Scan for the cell matching the given text and deliver its [x, y] coordinate at center. 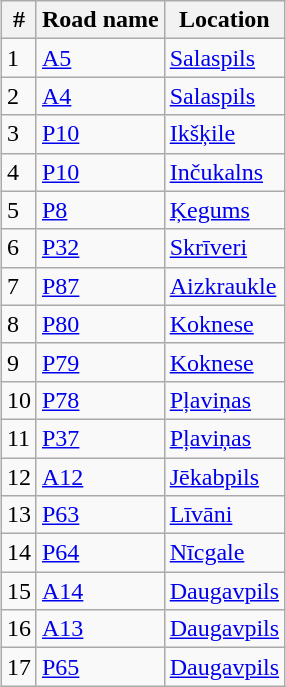
9 [18, 362]
6 [18, 248]
P80 [100, 324]
Inčukalns [224, 172]
15 [18, 591]
Skrīveri [224, 248]
Ķegums [224, 210]
2 [18, 96]
A4 [100, 96]
P65 [100, 667]
7 [18, 286]
16 [18, 629]
5 [18, 210]
4 [18, 172]
11 [18, 438]
A14 [100, 591]
P32 [100, 248]
13 [18, 515]
3 [18, 134]
A13 [100, 629]
P87 [100, 286]
P78 [100, 400]
Aizkraukle [224, 286]
12 [18, 477]
A12 [100, 477]
Nīcgale [224, 553]
P64 [100, 553]
Road name [100, 20]
Jēkabpils [224, 477]
Līvāni [224, 515]
17 [18, 667]
# [18, 20]
8 [18, 324]
Ikšķile [224, 134]
P37 [100, 438]
10 [18, 400]
P63 [100, 515]
A5 [100, 58]
Location [224, 20]
P8 [100, 210]
1 [18, 58]
14 [18, 553]
P79 [100, 362]
